Pinpoint the cell where the given text exists, returning its (X, Y) midpoint coordinate. 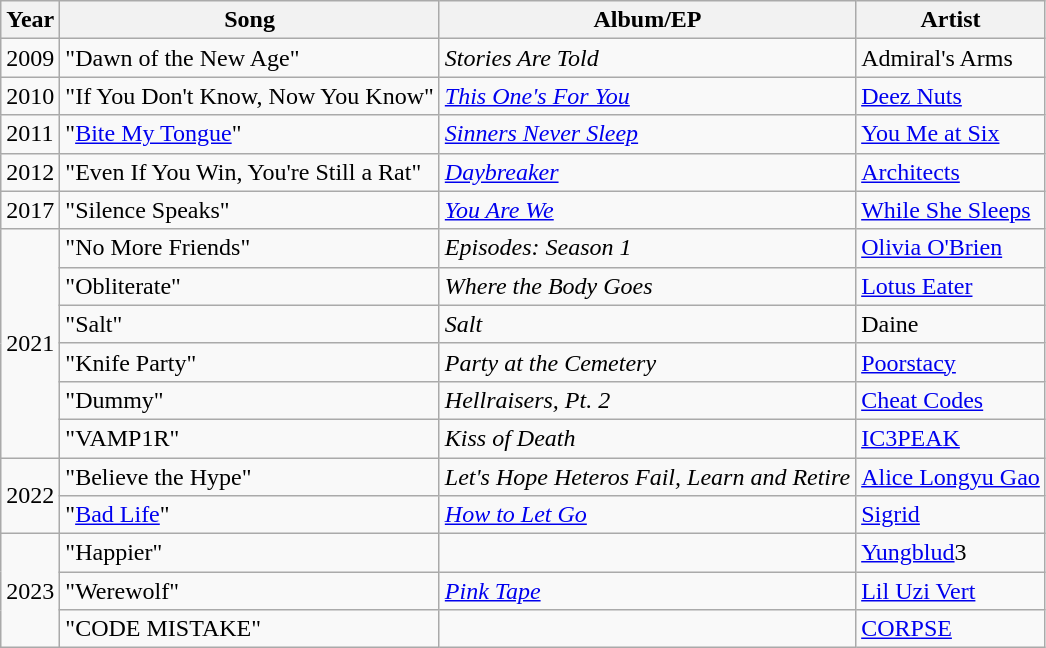
Architects (951, 172)
2021 (30, 343)
"Dummy" (250, 400)
2012 (30, 172)
How to Let Go (647, 515)
"CODE MISTAKE" (250, 629)
Party at the Cemetery (647, 362)
Alice Longyu Gao (951, 477)
Olivia O'Brien (951, 248)
Lotus Eater (951, 286)
2009 (30, 58)
Salt (647, 324)
You Me at Six (951, 134)
You Are We (647, 210)
"Knife Party" (250, 362)
Deez Nuts (951, 96)
While She Sleeps (951, 210)
IC3PEAK (951, 438)
Daine (951, 324)
"VAMP1R" (250, 438)
"Silence Speaks" (250, 210)
2011 (30, 134)
Artist (951, 20)
Sigrid (951, 515)
This One's For You (647, 96)
"Salt" (250, 324)
2022 (30, 496)
2023 (30, 591)
"Even If You Win, You're Still a Rat" (250, 172)
Sinners Never Sleep (647, 134)
"Obliterate" (250, 286)
Daybreaker (647, 172)
Stories Are Told (647, 58)
Cheat Codes (951, 400)
"Bad Life" (250, 515)
"Bite My Tongue" (250, 134)
Year (30, 20)
"Werewolf" (250, 591)
CORPSE (951, 629)
Let's Hope Heteros Fail, Learn and Retire (647, 477)
Hellraisers, Pt. 2 (647, 400)
"Happier" (250, 553)
"Dawn of the New Age" (250, 58)
Poorstacy (951, 362)
2010 (30, 96)
Episodes: Season 1 (647, 248)
Pink Tape (647, 591)
Song (250, 20)
"If You Don't Know, Now You Know" (250, 96)
"No More Friends" (250, 248)
Where the Body Goes (647, 286)
Kiss of Death (647, 438)
Admiral's Arms (951, 58)
"Believe the Hype" (250, 477)
2017 (30, 210)
Yungblud3 (951, 553)
Lil Uzi Vert (951, 591)
Album/EP (647, 20)
